Determine the [x, y] coordinate at the center of the cell enclosing the given text.  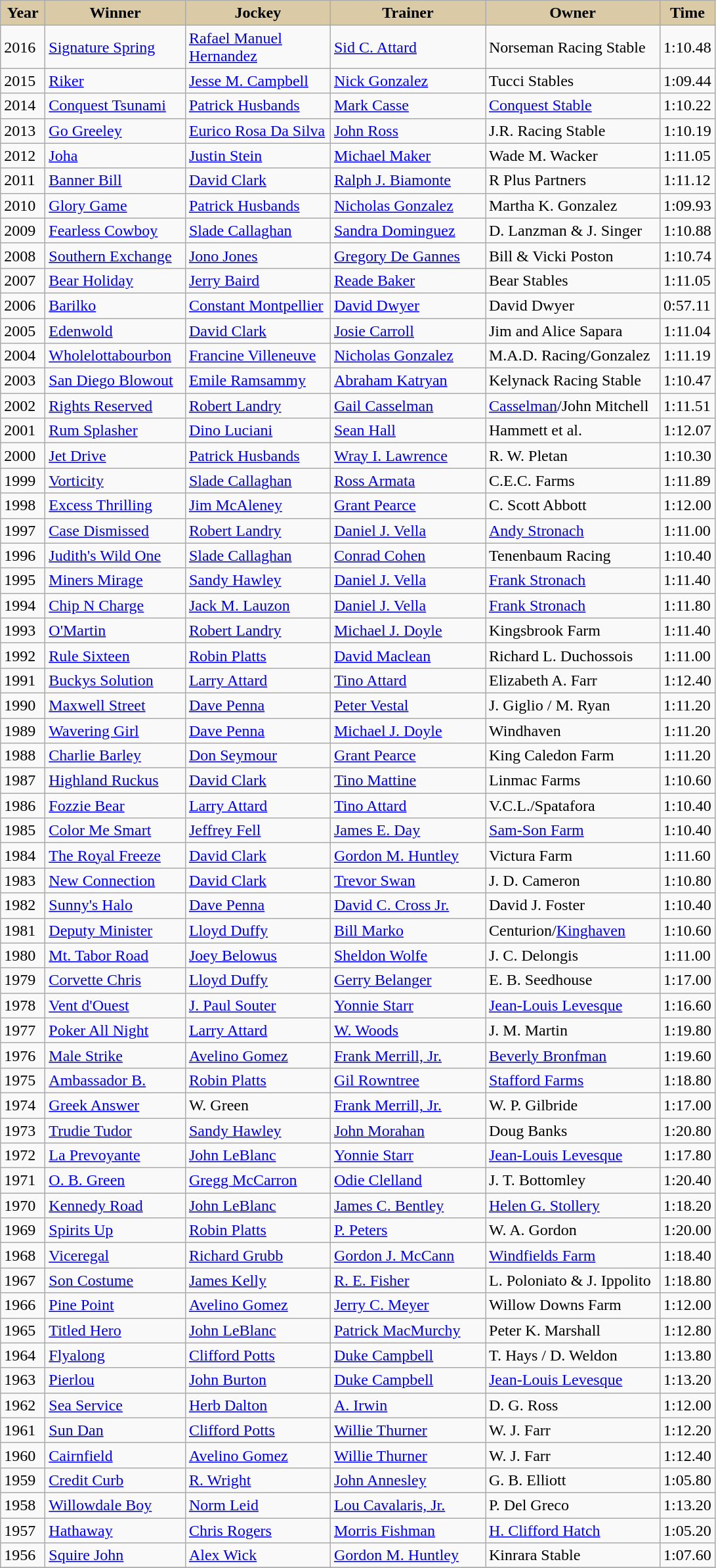
1:10.30 [688, 456]
1977 [23, 1030]
Elizabeth A. Farr [573, 680]
Owner [573, 13]
Bear Stables [573, 280]
David J. Foster [573, 905]
Kennedy Road [116, 1206]
Charlie Barley [116, 756]
Richard Grubb [257, 1255]
Norm Leid [257, 1505]
E. B. Seedhouse [573, 980]
1:11.51 [688, 406]
Riker [116, 81]
Son Costume [116, 1280]
1:11.04 [688, 330]
Maxwell Street [116, 705]
Squire John [116, 1556]
1:12.07 [688, 431]
Peter K. Marshall [573, 1330]
1976 [23, 1055]
Hathaway [116, 1531]
Gordon J. McCann [408, 1255]
1982 [23, 905]
1:10.48 [688, 47]
1:19.60 [688, 1055]
1988 [23, 756]
1:17.80 [688, 1156]
Jim McAleney [257, 506]
Winner [116, 13]
1999 [23, 481]
2011 [23, 181]
Conrad Cohen [408, 555]
San Diego Blowout [116, 381]
1983 [23, 881]
Sean Hall [408, 431]
1986 [23, 806]
Tenenbaum Racing [573, 555]
1959 [23, 1480]
Herb Dalton [257, 1405]
Jim and Alice Sapara [573, 330]
1962 [23, 1405]
1994 [23, 605]
Abraham Katryan [408, 381]
Vent d'Ouest [116, 1005]
P. Del Greco [573, 1505]
C.E.C. Farms [573, 481]
Kingsbrook Farm [573, 630]
2003 [23, 381]
Glory Game [116, 206]
Doug Banks [573, 1130]
Rum Splasher [116, 431]
1:10.80 [688, 881]
0:57.11 [688, 305]
Rule Sixteen [116, 655]
Sun Dan [116, 1430]
1:13.80 [688, 1355]
2000 [23, 456]
Wavering Girl [116, 731]
Jesse M. Campbell [257, 81]
1975 [23, 1080]
J. M. Martin [573, 1030]
1:10.19 [688, 131]
Banner Bill [116, 181]
1:10.74 [688, 255]
Conquest Stable [573, 106]
1:12.80 [688, 1330]
2015 [23, 81]
Tucci Stables [573, 81]
L. Poloniato & J. Ippolito [573, 1280]
2012 [23, 156]
Bill & Vicki Poston [573, 255]
1995 [23, 580]
King Caledon Farm [573, 756]
1973 [23, 1130]
C. Scott Abbott [573, 506]
Jerry C. Meyer [408, 1305]
1957 [23, 1531]
1:11.60 [688, 856]
Martha K. Gonzalez [573, 206]
Jet Drive [116, 456]
1:10.88 [688, 230]
Miners Mirage [116, 580]
G. B. Elliott [573, 1480]
W. Green [257, 1105]
Sandra Dominguez [408, 230]
T. Hays / D. Weldon [573, 1355]
Centurion/Kinghaven [573, 930]
1960 [23, 1455]
James C. Bentley [408, 1206]
1:20.80 [688, 1130]
Ambassador B. [116, 1080]
Go Greeley [116, 131]
Willow Downs Farm [573, 1305]
O. B. Green [116, 1181]
Wade M. Wacker [573, 156]
A. Irwin [408, 1405]
Bill Marko [408, 930]
W. Woods [408, 1030]
2010 [23, 206]
Rights Reserved [116, 406]
Gerry Belanger [408, 980]
1:09.93 [688, 206]
Justin Stein [257, 156]
Tino Mattine [408, 781]
Gil Rowntree [408, 1080]
Morris Fishman [408, 1531]
1990 [23, 705]
Corvette Chris [116, 980]
Kelynack Racing Stable [573, 381]
Southern Exchange [116, 255]
R Plus Partners [573, 181]
New Connection [116, 881]
P. Peters [408, 1230]
1989 [23, 731]
Constant Montpellier [257, 305]
H. Clifford Hatch [573, 1531]
1:18.40 [688, 1255]
J. C. Delongis [573, 955]
Hammett et al. [573, 431]
Mark Casse [408, 106]
1:19.80 [688, 1030]
Stafford Farms [573, 1080]
Jerry Baird [257, 280]
Trainer [408, 13]
Vorticity [116, 481]
Alex Wick [257, 1556]
Helen G. Stollery [573, 1206]
Gregory De Gannes [408, 255]
Joey Belowus [257, 955]
1985 [23, 831]
2014 [23, 106]
R. Wright [257, 1480]
Windhaven [573, 731]
Highland Ruckus [116, 781]
J. D. Cameron [573, 881]
Patrick MacMurchy [408, 1330]
1961 [23, 1430]
Case Dismissed [116, 531]
Richard L. Duchossois [573, 655]
Fearless Cowboy [116, 230]
1:11.80 [688, 605]
Sid C. Attard [408, 47]
J. Paul Souter [257, 1005]
Spirits Up [116, 1230]
2005 [23, 330]
Male Strike [116, 1055]
1:05.80 [688, 1480]
Gail Casselman [408, 406]
Time [688, 13]
Signature Spring [116, 47]
1997 [23, 531]
Jockey [257, 13]
2001 [23, 431]
1956 [23, 1556]
1998 [23, 506]
Gregg McCarron [257, 1181]
Peter Vestal [408, 705]
James Kelly [257, 1280]
V.C.L./Spatafora [573, 806]
Pierlou [116, 1380]
2013 [23, 131]
1958 [23, 1505]
Pine Point [116, 1305]
Francine Villeneuve [257, 356]
Sea Service [116, 1405]
Ross Armata [408, 481]
John Annesley [408, 1480]
Mt. Tabor Road [116, 955]
1964 [23, 1355]
Dino Luciani [257, 431]
1993 [23, 630]
Don Seymour [257, 756]
Jack M. Lauzon [257, 605]
Greek Answer [116, 1105]
Poker All Night [116, 1030]
Lou Cavalaris, Jr. [408, 1505]
Judith's Wild One [116, 555]
Chip N Charge [116, 605]
2007 [23, 280]
Fozzie Bear [116, 806]
1978 [23, 1005]
1984 [23, 856]
Andy Stronach [573, 531]
2008 [23, 255]
Cairnfield [116, 1455]
Trudie Tudor [116, 1130]
Conquest Tsunami [116, 106]
Windfields Farm [573, 1255]
James E. Day [408, 831]
D. G. Ross [573, 1405]
Jeffrey Fell [257, 831]
John Morahan [408, 1130]
Rafael Manuel Hernandez [257, 47]
Wray I. Lawrence [408, 456]
Sunny's Halo [116, 905]
John Ross [408, 131]
W. P. Gilbride [573, 1105]
1987 [23, 781]
John Burton [257, 1380]
Viceregal [116, 1255]
Ralph J. Biamonte [408, 181]
Linmac Farms [573, 781]
Jono Jones [257, 255]
Norseman Racing Stable [573, 47]
Year [23, 13]
1980 [23, 955]
1966 [23, 1305]
Color Me Smart [116, 831]
1:10.47 [688, 381]
1:11.89 [688, 481]
Bear Holiday [116, 280]
1:11.12 [688, 181]
Casselman/John Mitchell [573, 406]
1970 [23, 1206]
J. T. Bottomley [573, 1181]
2006 [23, 305]
Odie Clelland [408, 1181]
1979 [23, 980]
O'Martin [116, 630]
1:12.20 [688, 1430]
1:10.22 [688, 106]
J. Giglio / M. Ryan [573, 705]
R. W. Pletan [573, 456]
Edenwold [116, 330]
1974 [23, 1105]
David Maclean [408, 655]
1996 [23, 555]
Credit Curb [116, 1480]
1:20.00 [688, 1230]
Eurico Rosa Da Silva [257, 131]
2002 [23, 406]
Reade Baker [408, 280]
1:07.60 [688, 1556]
Michael Maker [408, 156]
Buckys Solution [116, 680]
Chris Rogers [257, 1531]
Victura Farm [573, 856]
Josie Carroll [408, 330]
The Royal Freeze [116, 856]
2016 [23, 47]
1:18.20 [688, 1206]
1991 [23, 680]
1992 [23, 655]
Titled Hero [116, 1330]
J.R. Racing Stable [573, 131]
Emile Ramsammy [257, 381]
W. A. Gordon [573, 1230]
M.A.D. Racing/Gonzalez [573, 356]
Wholelottabourbon [116, 356]
1963 [23, 1380]
1968 [23, 1255]
Nick Gonzalez [408, 81]
Trevor Swan [408, 881]
1965 [23, 1330]
1972 [23, 1156]
Flyalong [116, 1355]
Deputy Minister [116, 930]
La Prevoyante [116, 1156]
Sheldon Wolfe [408, 955]
Beverly Bronfman [573, 1055]
1:16.60 [688, 1005]
David C. Cross Jr. [408, 905]
Kinrara Stable [573, 1556]
Joha [116, 156]
1969 [23, 1230]
1:20.40 [688, 1181]
Excess Thrilling [116, 506]
1:11.19 [688, 356]
1967 [23, 1280]
1:05.20 [688, 1531]
R. E. Fisher [408, 1280]
1981 [23, 930]
D. Lanzman & J. Singer [573, 230]
1:09.44 [688, 81]
2004 [23, 356]
1971 [23, 1181]
2009 [23, 230]
Sam-Son Farm [573, 831]
Barilko [116, 305]
Willowdale Boy [116, 1505]
